Scan for the cell matching the given text and deliver its (x, y) coordinate at center. 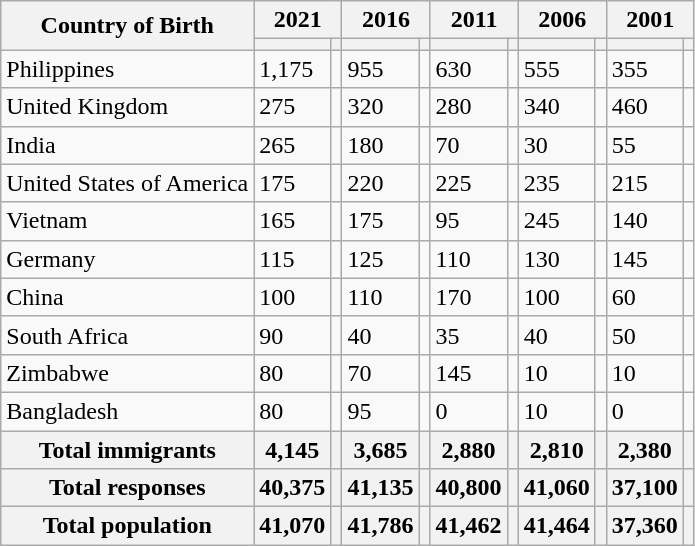
280 (468, 107)
Total immigrants (128, 449)
265 (292, 145)
165 (292, 221)
United Kingdom (128, 107)
30 (556, 145)
125 (380, 259)
41,135 (380, 488)
245 (556, 221)
South Africa (128, 335)
1,175 (292, 69)
215 (644, 183)
130 (556, 259)
460 (644, 107)
41,462 (468, 526)
140 (644, 221)
41,060 (556, 488)
4,145 (292, 449)
220 (380, 183)
41,464 (556, 526)
180 (380, 145)
2021 (298, 20)
2016 (386, 20)
37,360 (644, 526)
Philippines (128, 69)
United States of America (128, 183)
955 (380, 69)
50 (644, 335)
41,070 (292, 526)
Zimbabwe (128, 373)
355 (644, 69)
2001 (650, 20)
Total responses (128, 488)
Total population (128, 526)
40,800 (468, 488)
630 (468, 69)
2,380 (644, 449)
Vietnam (128, 221)
275 (292, 107)
Germany (128, 259)
Country of Birth (128, 26)
225 (468, 183)
35 (468, 335)
115 (292, 259)
170 (468, 297)
235 (556, 183)
Bangladesh (128, 411)
90 (292, 335)
40,375 (292, 488)
2,880 (468, 449)
320 (380, 107)
55 (644, 145)
3,685 (380, 449)
China (128, 297)
2,810 (556, 449)
37,100 (644, 488)
555 (556, 69)
2006 (562, 20)
2011 (474, 20)
41,786 (380, 526)
60 (644, 297)
340 (556, 107)
India (128, 145)
